Extract the (x, y) coordinate from the center of the cell holding the provided text.  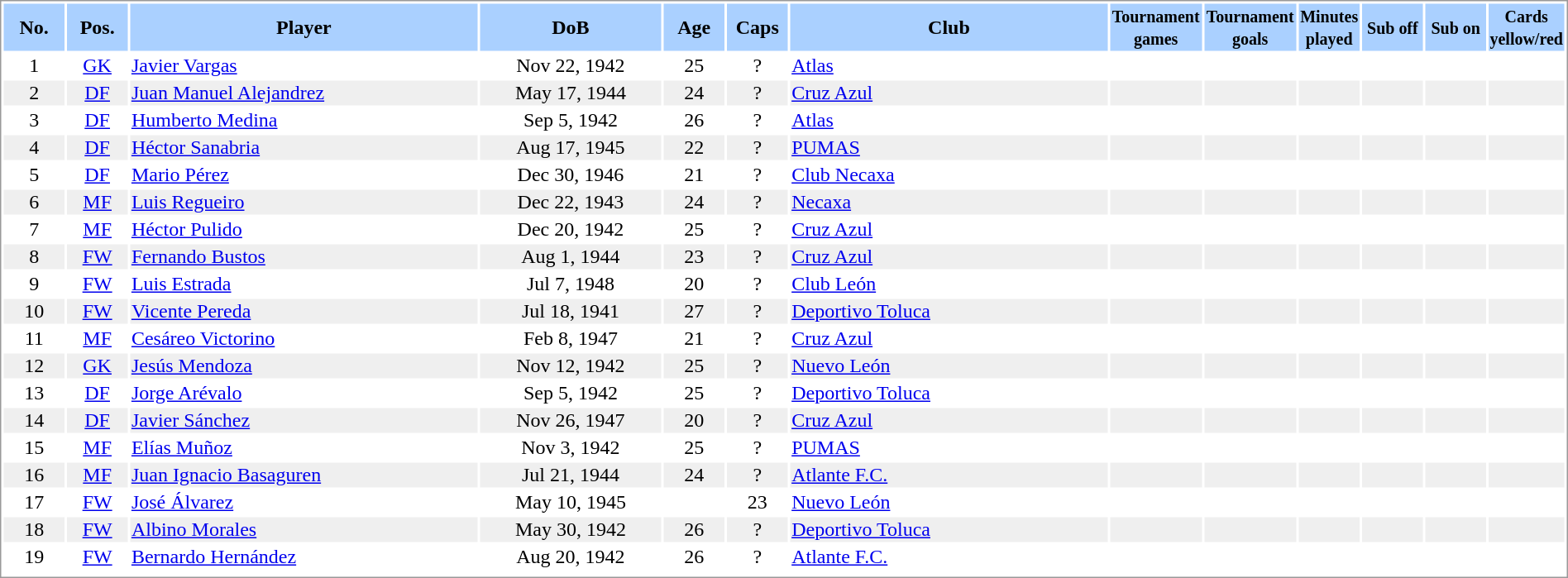
Jul 7, 1948 (571, 284)
12 (33, 366)
Juan Manuel Alejandrez (304, 93)
Dec 22, 1943 (571, 203)
Age (693, 26)
6 (33, 203)
11 (33, 338)
3 (33, 120)
Luis Regueiro (304, 203)
DoB (571, 26)
7 (33, 229)
8 (33, 257)
Player (304, 26)
5 (33, 174)
Tournamentgoals (1250, 26)
10 (33, 312)
Javier Sánchez (304, 421)
Jul 18, 1941 (571, 312)
Necaxa (949, 203)
Héctor Pulido (304, 229)
Nov 12, 1942 (571, 366)
Albino Morales (304, 530)
Dec 20, 1942 (571, 229)
17 (33, 502)
Jorge Arévalo (304, 393)
Nov 22, 1942 (571, 65)
Club Necaxa (949, 174)
22 (693, 148)
Humberto Medina (304, 120)
19 (33, 557)
Aug 1, 1944 (571, 257)
13 (33, 393)
1 (33, 65)
Sub off (1393, 26)
Cardsyellow/red (1527, 26)
Javier Vargas (304, 65)
16 (33, 475)
No. (33, 26)
Jesús Mendoza (304, 366)
Feb 8, 1947 (571, 338)
Club (949, 26)
15 (33, 447)
Sub on (1456, 26)
2 (33, 93)
9 (33, 284)
Juan Ignacio Basaguren (304, 475)
Héctor Sanabria (304, 148)
27 (693, 312)
Tournamentgames (1156, 26)
Dec 30, 1946 (571, 174)
Bernardo Hernández (304, 557)
José Álvarez (304, 502)
Jul 21, 1944 (571, 475)
May 17, 1944 (571, 93)
Aug 17, 1945 (571, 148)
4 (33, 148)
Elías Muñoz (304, 447)
Vicente Pereda (304, 312)
Fernando Bustos (304, 257)
14 (33, 421)
18 (33, 530)
Club León (949, 284)
May 10, 1945 (571, 502)
Luis Estrada (304, 284)
Caps (758, 26)
Mario Pérez (304, 174)
May 30, 1942 (571, 530)
Nov 26, 1947 (571, 421)
Cesáreo Victorino (304, 338)
Nov 3, 1942 (571, 447)
Aug 20, 1942 (571, 557)
Minutesplayed (1329, 26)
Pos. (98, 26)
